Search for the cell housing the specified text and yield its [x, y] center coordinate. 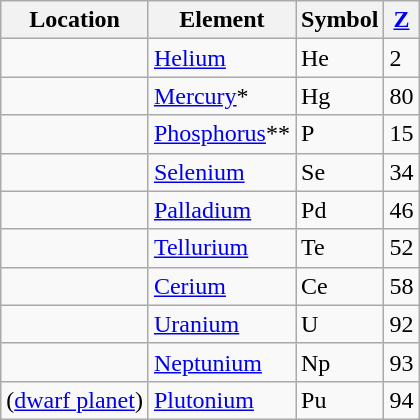
Element [222, 20]
46 [402, 210]
Pu [340, 400]
Np [340, 362]
Hg [340, 96]
Ce [340, 286]
Symbol [340, 20]
15 [402, 134]
Cerium [222, 286]
Phosphorus** [222, 134]
93 [402, 362]
34 [402, 172]
58 [402, 286]
Tellurium [222, 248]
Te [340, 248]
Pd [340, 210]
Plutonium [222, 400]
52 [402, 248]
He [340, 58]
Selenium [222, 172]
2 [402, 58]
Neptunium [222, 362]
Uranium [222, 324]
P [340, 134]
Helium [222, 58]
U [340, 324]
Se [340, 172]
Z [402, 20]
92 [402, 324]
(dwarf planet) [75, 400]
Location [75, 20]
80 [402, 96]
Mercury* [222, 96]
Palladium [222, 210]
94 [402, 400]
